Locate the cell with the specified text and output its (X, Y) center coordinate. 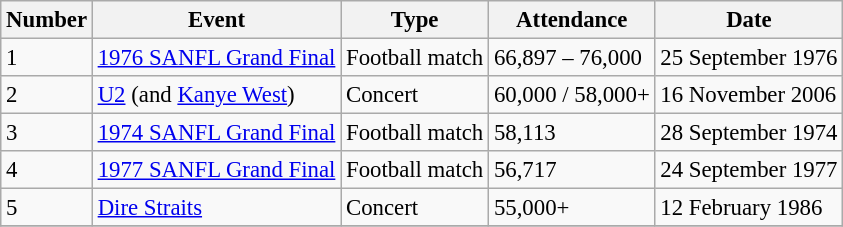
Attendance (572, 20)
3 (47, 133)
60,000 / 58,000+ (572, 95)
1976 SANFL Grand Final (216, 58)
Event (216, 20)
Date (749, 20)
1977 SANFL Grand Final (216, 170)
24 September 1977 (749, 170)
U2 (and Kanye West) (216, 95)
2 (47, 95)
25 September 1976 (749, 58)
4 (47, 170)
5 (47, 208)
Number (47, 20)
16 November 2006 (749, 95)
1 (47, 58)
55,000+ (572, 208)
28 September 1974 (749, 133)
66,897 – 76,000 (572, 58)
Type (415, 20)
1974 SANFL Grand Final (216, 133)
12 February 1986 (749, 208)
58,113 (572, 133)
56,717 (572, 170)
Dire Straits (216, 208)
